Find where the given text appears and provide that cell's center as (X, Y) coordinate. 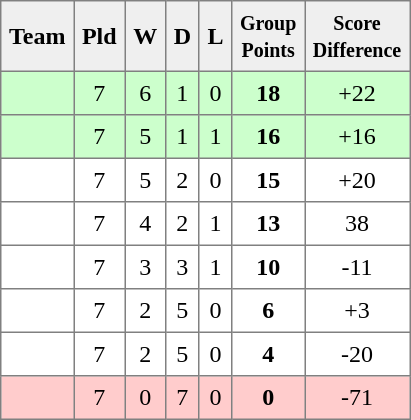
+3 (358, 311)
-11 (358, 267)
18 (268, 93)
W (145, 36)
Pld (100, 36)
GroupPoints (268, 36)
+20 (358, 180)
-71 (358, 398)
D (182, 36)
L (216, 36)
+16 (358, 137)
15 (268, 180)
Team (38, 36)
10 (268, 267)
13 (268, 224)
16 (268, 137)
38 (358, 224)
+22 (358, 93)
-20 (358, 354)
ScoreDifference (358, 36)
